Provide the (x, y) coordinate of the cell's center where the given text is located.  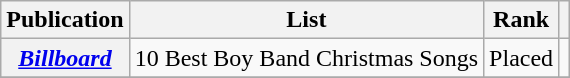
List (306, 20)
Billboard (65, 58)
Publication (65, 20)
10 Best Boy Band Christmas Songs (306, 58)
Placed (522, 58)
Rank (522, 20)
